Extract the [X, Y] coordinate from the center of the cell holding the provided text.  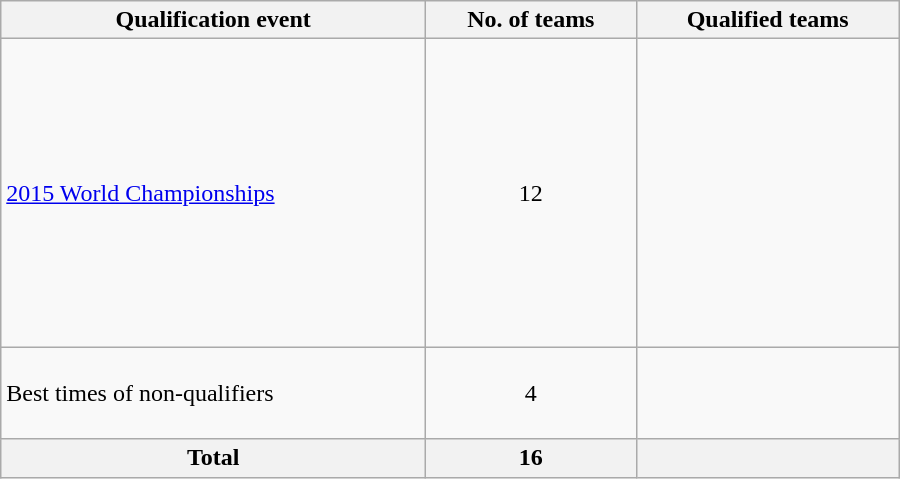
4 [531, 393]
Total [214, 458]
Qualified teams [768, 20]
Best times of non-qualifiers [214, 393]
No. of teams [531, 20]
12 [531, 193]
16 [531, 458]
Qualification event [214, 20]
2015 World Championships [214, 193]
